Provide the (X, Y) coordinate of the cell's center where the given text is located.  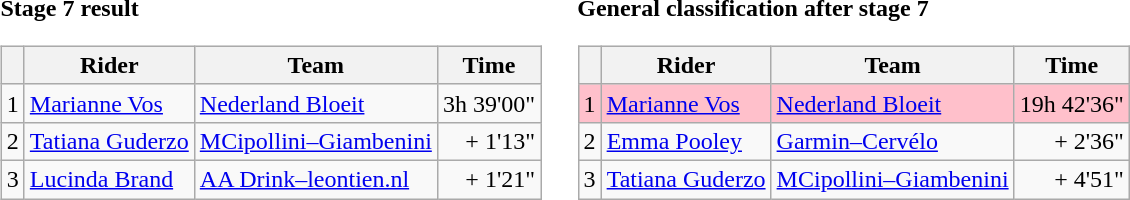
Lucinda Brand (109, 179)
+ 4'51" (1072, 179)
+ 2'36" (1072, 141)
3h 39'00" (488, 103)
+ 1'13" (488, 141)
19h 42'36" (1072, 103)
+ 1'21" (488, 179)
AA Drink–leontien.nl (316, 179)
Garmin–Cervélo (892, 141)
Emma Pooley (686, 141)
